Scan for the cell matching the given text and deliver its (x, y) coordinate at center. 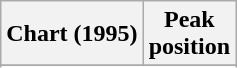
Chart (1995) (72, 34)
Peakposition (189, 34)
